Find where the given text appears and provide that cell's center as (X, Y) coordinate. 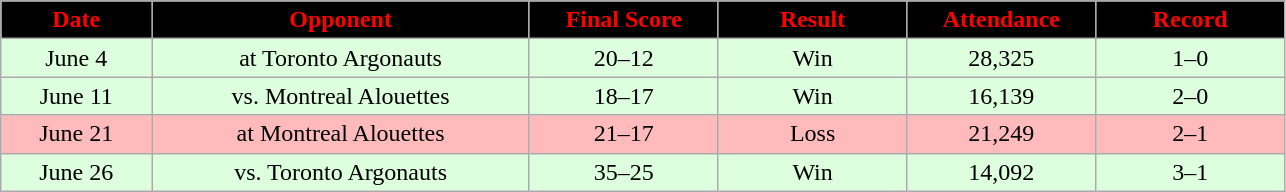
28,325 (1002, 58)
1–0 (1190, 58)
20–12 (624, 58)
21,249 (1002, 134)
Opponent (341, 20)
at Toronto Argonauts (341, 58)
14,092 (1002, 172)
3–1 (1190, 172)
Loss (812, 134)
21–17 (624, 134)
Attendance (1002, 20)
June 21 (76, 134)
Date (76, 20)
June 11 (76, 96)
2–0 (1190, 96)
35–25 (624, 172)
16,139 (1002, 96)
2–1 (1190, 134)
18–17 (624, 96)
June 4 (76, 58)
Record (1190, 20)
vs. Montreal Alouettes (341, 96)
June 26 (76, 172)
vs. Toronto Argonauts (341, 172)
Result (812, 20)
Final Score (624, 20)
at Montreal Alouettes (341, 134)
